Scan for the cell matching the given text and deliver its [X, Y] coordinate at center. 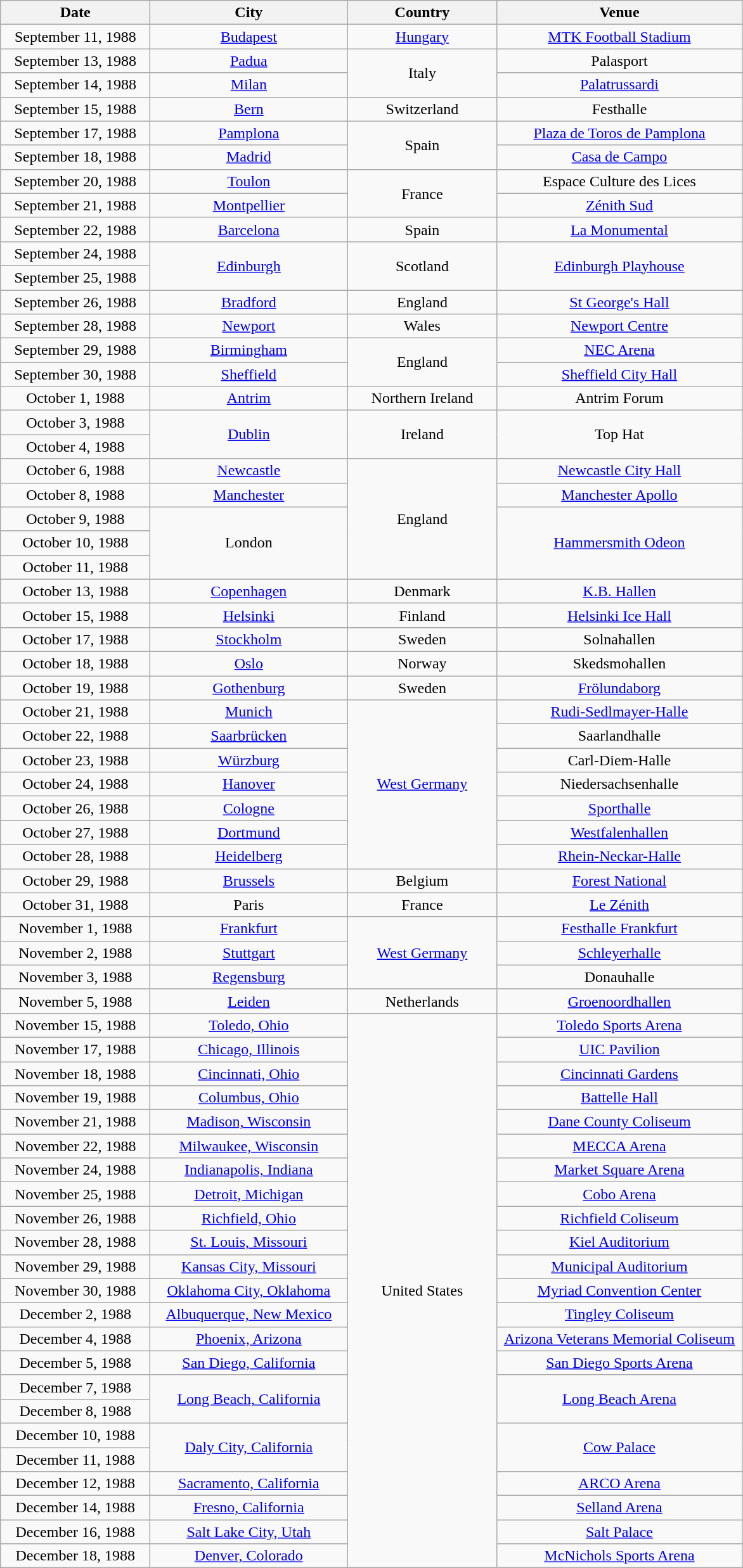
Forest National [619, 881]
Regensburg [249, 977]
October 1, 1988 [75, 398]
Italy [422, 73]
September 18, 1988 [75, 157]
Würzburg [249, 760]
MECCA Arena [619, 1146]
Newcastle [249, 471]
Bradford [249, 302]
Selland Arena [619, 1508]
December 10, 1988 [75, 1435]
Stuttgart [249, 953]
Helsinki Ice Hall [619, 615]
Toledo, Ohio [249, 1025]
October 31, 1988 [75, 905]
December 16, 1988 [75, 1532]
Arizona Veterans Memorial Coliseum [619, 1339]
San Diego Sports Arena [619, 1363]
December 11, 1988 [75, 1459]
Newport Centre [619, 326]
September 30, 1988 [75, 374]
November 26, 1988 [75, 1218]
Gothenburg [249, 687]
Top Hat [619, 435]
Oslo [249, 663]
Columbus, Ohio [249, 1098]
Antrim [249, 398]
Cincinnati, Ohio [249, 1074]
MTK Football Stadium [619, 37]
November 22, 1988 [75, 1146]
Solnahallen [619, 639]
October 13, 1988 [75, 591]
Newport [249, 326]
Toulon [249, 181]
Rudi-Sedlmayer-Halle [619, 712]
September 22, 1988 [75, 229]
St George's Hall [619, 302]
September 15, 1988 [75, 109]
November 2, 1988 [75, 953]
Tingley Coliseum [619, 1315]
Madison, Wisconsin [249, 1122]
September 25, 1988 [75, 277]
October 21, 1988 [75, 712]
November 5, 1988 [75, 1001]
Detroit, Michigan [249, 1194]
Denver, Colorado [249, 1556]
Birmingham [249, 350]
November 17, 1988 [75, 1049]
Salt Palace [619, 1532]
Madrid [249, 157]
Pamplona [249, 133]
November 21, 1988 [75, 1122]
Palatrussardi [619, 85]
October 23, 1988 [75, 760]
September 26, 1988 [75, 302]
Netherlands [422, 1001]
Groenoordhallen [619, 1001]
Municipal Auditorium [619, 1266]
Casa de Campo [619, 157]
Le Zénith [619, 905]
November 19, 1988 [75, 1098]
September 24, 1988 [75, 253]
Saarbrücken [249, 736]
Leiden [249, 1001]
Myriad Convention Center [619, 1291]
Market Square Arena [619, 1170]
City [249, 13]
Palasport [619, 61]
Battelle Hall [619, 1098]
September 29, 1988 [75, 350]
November 18, 1988 [75, 1074]
Cow Palace [619, 1447]
Oklahoma City, Oklahoma [249, 1291]
Kansas City, Missouri [249, 1266]
Barcelona [249, 229]
Manchester [249, 495]
October 6, 1988 [75, 471]
Carl-Diem-Halle [619, 760]
October 10, 1988 [75, 543]
Daly City, California [249, 1447]
Antrim Forum [619, 398]
Hungary [422, 37]
December 8, 1988 [75, 1411]
December 14, 1988 [75, 1508]
October 27, 1988 [75, 832]
November 15, 1988 [75, 1025]
UIC Pavilion [619, 1049]
Dane County Coliseum [619, 1122]
St. Louis, Missouri [249, 1242]
Frankfurt [249, 929]
September 21, 1988 [75, 205]
Festhalle Frankfurt [619, 929]
Kiel Auditorium [619, 1242]
December 4, 1988 [75, 1339]
September 11, 1988 [75, 37]
NEC Arena [619, 350]
October 4, 1988 [75, 447]
November 30, 1988 [75, 1291]
Bern [249, 109]
Hanover [249, 784]
October 17, 1988 [75, 639]
Salt Lake City, Utah [249, 1532]
Finland [422, 615]
Scotland [422, 265]
Northern Ireland [422, 398]
Edinburgh [249, 265]
Heidelberg [249, 857]
October 18, 1988 [75, 663]
Fresno, California [249, 1508]
Cobo Arena [619, 1194]
Plaza de Toros de Pamplona [619, 133]
Brussels [249, 881]
Norway [422, 663]
Sheffield City Hall [619, 374]
San Diego, California [249, 1363]
Hammersmith Odeon [619, 543]
Sacramento, California [249, 1484]
Cologne [249, 808]
Switzerland [422, 109]
Sheffield [249, 374]
Long Beach, California [249, 1399]
October 8, 1988 [75, 495]
November 29, 1988 [75, 1266]
October 3, 1988 [75, 423]
October 9, 1988 [75, 519]
Paris [249, 905]
Toledo Sports Arena [619, 1025]
Ireland [422, 435]
Richfield Coliseum [619, 1218]
October 22, 1988 [75, 736]
Festhalle [619, 109]
Cincinnati Gardens [619, 1074]
Copenhagen [249, 591]
Newcastle City Hall [619, 471]
Zénith Sud [619, 205]
Munich [249, 712]
Budapest [249, 37]
Schleyerhalle [619, 953]
October 29, 1988 [75, 881]
September 13, 1988 [75, 61]
Edinburgh Playhouse [619, 265]
La Monumental [619, 229]
Helsinki [249, 615]
Frölundaborg [619, 687]
Sporthalle [619, 808]
December 2, 1988 [75, 1315]
Donauhalle [619, 977]
Montpellier [249, 205]
Venue [619, 13]
Denmark [422, 591]
November 1, 1988 [75, 929]
Manchester Apollo [619, 495]
Espace Culture des Lices [619, 181]
Indianapolis, Indiana [249, 1170]
November 28, 1988 [75, 1242]
October 19, 1988 [75, 687]
December 12, 1988 [75, 1484]
Saarlandhalle [619, 736]
October 11, 1988 [75, 567]
Albuquerque, New Mexico [249, 1315]
Belgium [422, 881]
Milan [249, 85]
McNichols Sports Arena [619, 1556]
Date [75, 13]
October 26, 1988 [75, 808]
November 24, 1988 [75, 1170]
December 5, 1988 [75, 1363]
Padua [249, 61]
October 24, 1988 [75, 784]
Milwaukee, Wisconsin [249, 1146]
December 7, 1988 [75, 1387]
Rhein-Neckar-Halle [619, 857]
October 28, 1988 [75, 857]
Richfield, Ohio [249, 1218]
November 25, 1988 [75, 1194]
London [249, 543]
November 3, 1988 [75, 977]
September 14, 1988 [75, 85]
Phoenix, Arizona [249, 1339]
Dublin [249, 435]
Westfalenhallen [619, 832]
September 28, 1988 [75, 326]
Wales [422, 326]
ARCO Arena [619, 1484]
Niedersachsenhalle [619, 784]
United States [422, 1290]
Dortmund [249, 832]
Country [422, 13]
Long Beach Arena [619, 1399]
K.B. Hallen [619, 591]
October 15, 1988 [75, 615]
December 18, 1988 [75, 1556]
Stockholm [249, 639]
September 20, 1988 [75, 181]
Skedsmohallen [619, 663]
September 17, 1988 [75, 133]
Chicago, Illinois [249, 1049]
